Locate the cell with the specified text and output its (X, Y) center coordinate. 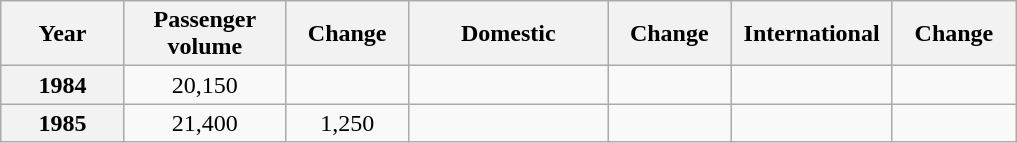
1985 (63, 123)
International (812, 34)
20,150 (204, 85)
Year (63, 34)
1,250 (347, 123)
Domestic (508, 34)
21,400 (204, 123)
Passenger volume (204, 34)
1984 (63, 85)
